Capture the cell that displays the provided text and extract its (x, y) central coordinate. 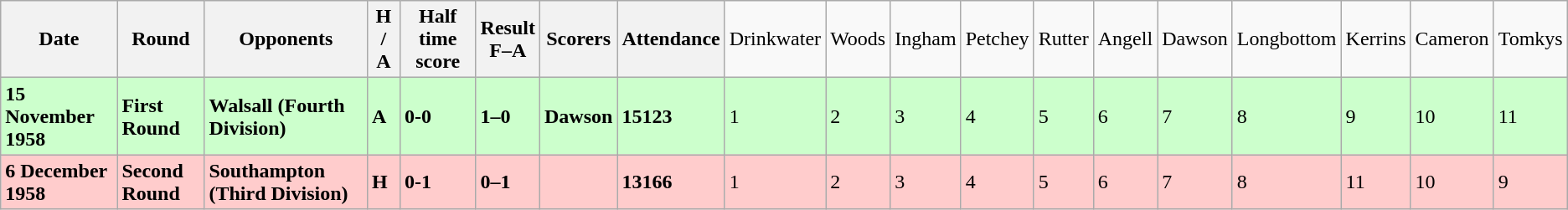
Longbottom (1287, 39)
0-1 (437, 182)
15 November 1958 (59, 116)
Date (59, 39)
Opponents (286, 39)
6 December 1958 (59, 182)
Ingham (926, 39)
15123 (671, 116)
Woods (858, 39)
Drinkwater (775, 39)
0-0 (437, 116)
Walsall (Fourth Division) (286, 116)
Rutter (1064, 39)
Petchey (997, 39)
Angell (1125, 39)
First Round (161, 116)
Round (161, 39)
Southampton (Third Division) (286, 182)
ResultF–A (508, 39)
0–1 (508, 182)
Scorers (578, 39)
H (384, 182)
H / A (384, 39)
1–0 (508, 116)
Cameron (1452, 39)
Kerrins (1375, 39)
Half time score (437, 39)
Attendance (671, 39)
Tomkys (1530, 39)
13166 (671, 182)
A (384, 116)
Second Round (161, 182)
